Return the (X, Y) coordinate for the center point of the cell that contains the specified text.  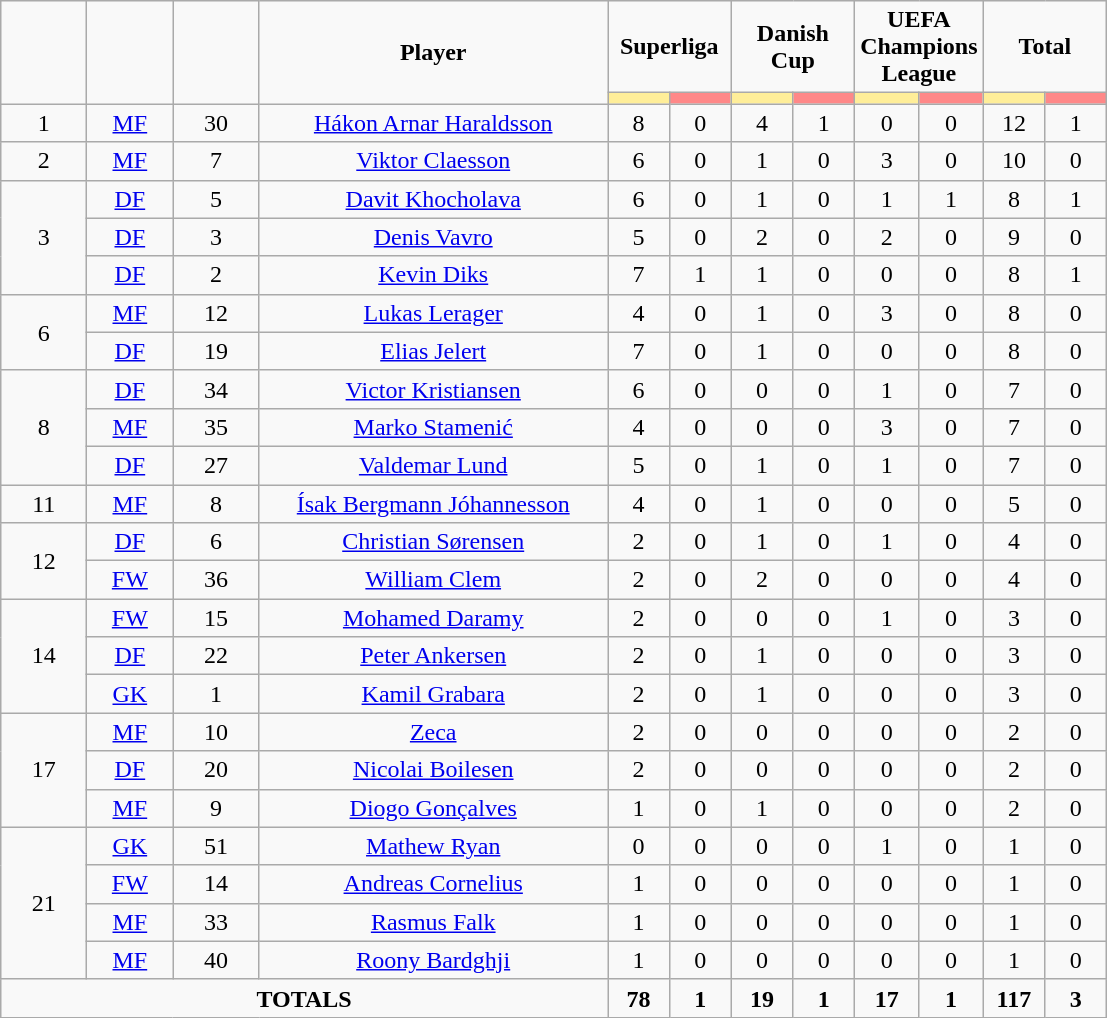
117 (1014, 998)
40 (216, 960)
Viktor Claesson (434, 161)
Player (434, 52)
Christian Sørensen (434, 542)
Ísak Bergmann Jóhannesson (434, 503)
TOTALS (304, 998)
Nicolai Boilesen (434, 770)
21 (44, 903)
78 (639, 998)
34 (216, 389)
Diogo Gonçalves (434, 808)
Total (1045, 47)
Marko Stamenić (434, 427)
Peter Ankersen (434, 656)
Superliga (670, 47)
27 (216, 465)
UEFA Champions League (919, 47)
Mohamed Daramy (434, 618)
15 (216, 618)
30 (216, 123)
Valdemar Lund (434, 465)
33 (216, 922)
Andreas Cornelius (434, 884)
Hákon Arnar Haraldsson (434, 123)
11 (44, 503)
Mathew Ryan (434, 846)
Kamil Grabara (434, 694)
Davit Khocholava (434, 199)
22 (216, 656)
Elias Jelert (434, 351)
36 (216, 580)
Denis Vavro (434, 237)
Rasmus Falk (434, 922)
51 (216, 846)
35 (216, 427)
Roony Bardghji (434, 960)
William Clem (434, 580)
Kevin Diks (434, 275)
Zeca (434, 732)
Victor Kristiansen (434, 389)
Lukas Lerager (434, 313)
20 (216, 770)
Danish Cup (793, 47)
